From the cell containing the given text, extract its center point as [X, Y] coordinate. 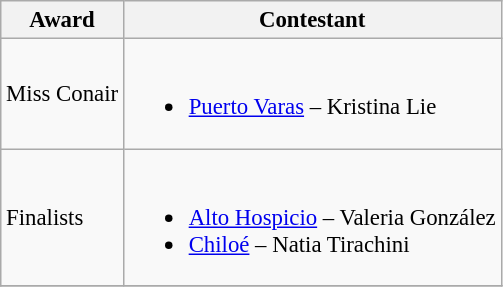
Alto Hospicio – Valeria GonzálezChiloé – Natia Tirachini [312, 218]
Miss Conair [62, 94]
Contestant [312, 20]
Puerto Varas – Kristina Lie [312, 94]
Award [62, 20]
Finalists [62, 218]
